Output the [x, y] coordinate of the center of the cell containing the given text.  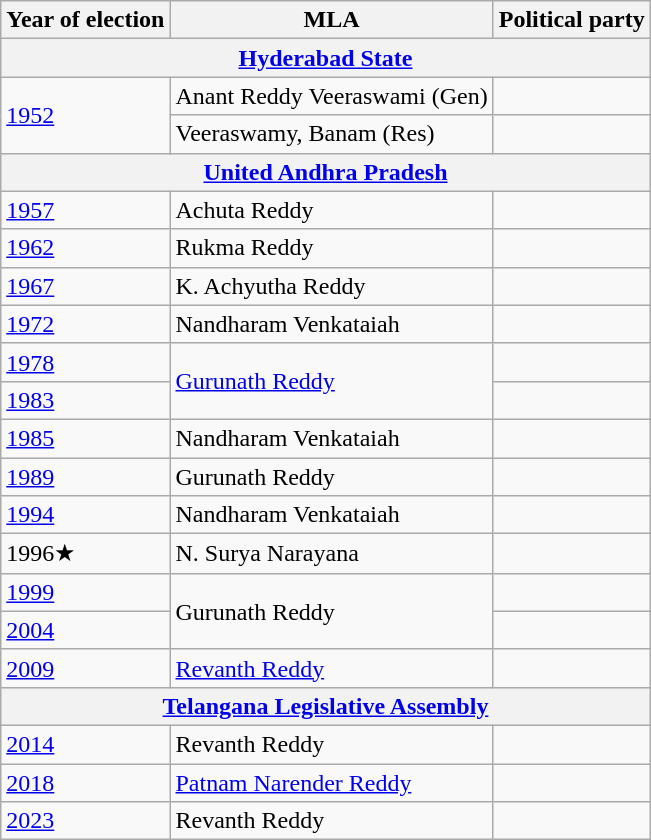
1989 [86, 477]
1999 [86, 592]
Veeraswamy, Banam (Res) [332, 134]
2009 [86, 668]
2014 [86, 744]
2004 [86, 630]
2018 [86, 783]
Year of election [86, 20]
1967 [86, 286]
1985 [86, 438]
Patnam Narender Reddy [332, 783]
Telangana Legislative Assembly [326, 706]
Anant Reddy Veeraswami (Gen) [332, 96]
MLA [332, 20]
1952 [86, 115]
Political party [572, 20]
Achuta Reddy [332, 210]
Hyderabad State [326, 58]
Rukma Reddy [332, 248]
N. Surya Narayana [332, 554]
K. Achyutha Reddy [332, 286]
1983 [86, 400]
2023 [86, 821]
1962 [86, 248]
United Andhra Pradesh [326, 172]
1978 [86, 362]
1957 [86, 210]
1996★ [86, 554]
1994 [86, 515]
1972 [86, 324]
